Find where the given text appears and provide that cell's center as (X, Y) coordinate. 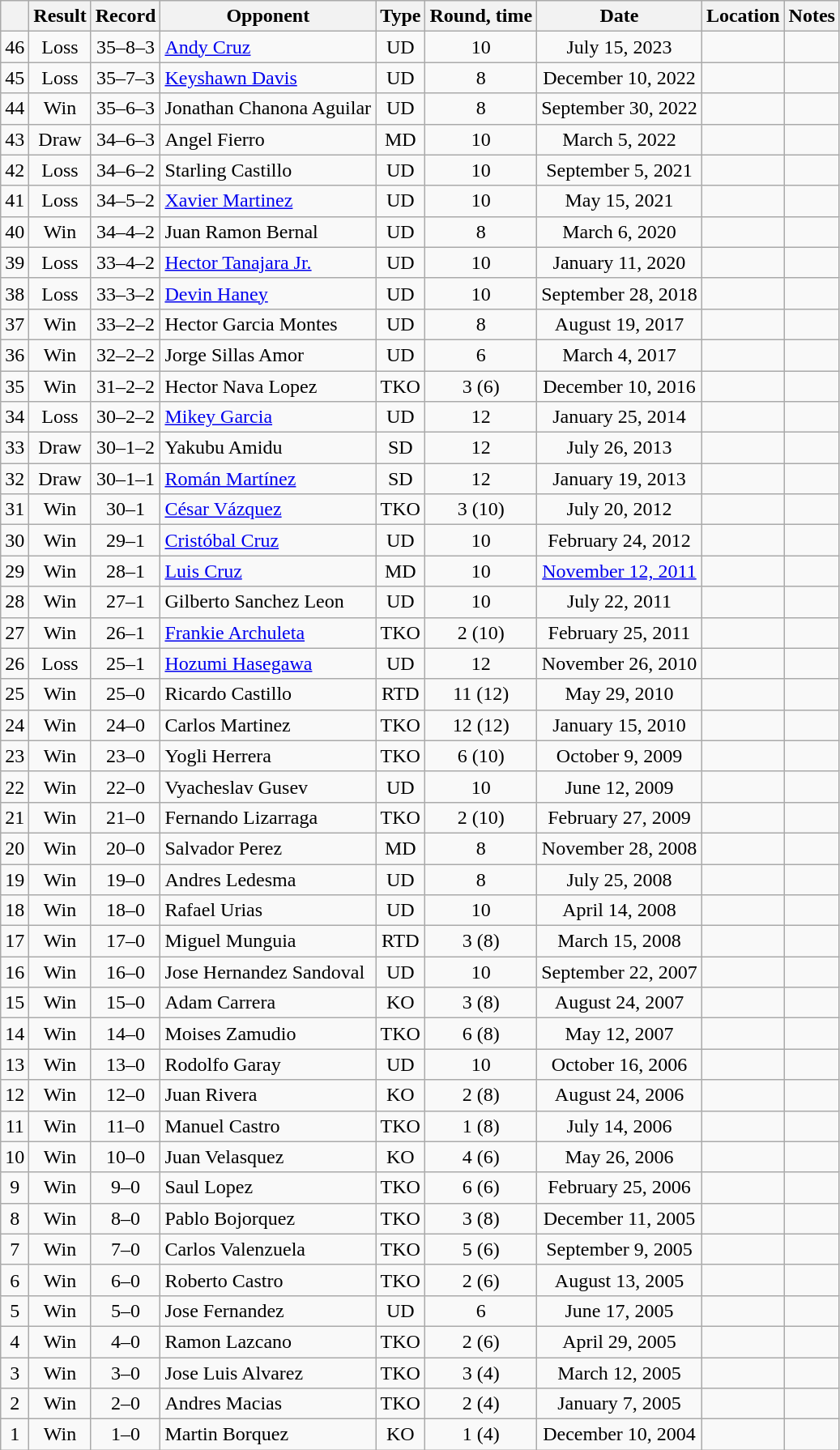
Jorge Sillas Amor (268, 355)
10–0 (126, 1157)
Type (400, 16)
29–1 (126, 540)
Hector Tanajara Jr. (268, 262)
Jose Hernandez Sandoval (268, 972)
39 (15, 262)
May 26, 2006 (620, 1157)
25–1 (126, 663)
32 (15, 479)
30–1 (126, 510)
28–1 (126, 571)
42 (15, 170)
Location (743, 16)
7 (15, 1249)
Moises Zamudio (268, 1034)
Jose Luis Alvarez (268, 1373)
21 (15, 817)
Gilberto Sanchez Leon (268, 602)
September 5, 2021 (620, 170)
6 (6) (481, 1188)
1 (8) (481, 1126)
April 29, 2005 (620, 1341)
12–0 (126, 1095)
24 (15, 725)
9–0 (126, 1188)
2 (4) (481, 1404)
Ramon Lazcano (268, 1341)
October 9, 2009 (620, 756)
11 (15, 1126)
25 (15, 694)
July 14, 2006 (620, 1126)
January 15, 2010 (620, 725)
Andy Cruz (268, 47)
29 (15, 571)
38 (15, 293)
14 (15, 1034)
40 (15, 232)
December 10, 2004 (620, 1435)
Yogli Herrera (268, 756)
44 (15, 109)
Fernando Lizarraga (268, 817)
34–4–2 (126, 232)
February 25, 2006 (620, 1188)
Roberto Castro (268, 1280)
Round, time (481, 16)
19–0 (126, 879)
September 22, 2007 (620, 972)
14–0 (126, 1034)
April 14, 2008 (620, 911)
August 24, 2006 (620, 1095)
Saul Lopez (268, 1188)
Ricardo Castillo (268, 694)
August 24, 2007 (620, 1003)
17–0 (126, 941)
March 12, 2005 (620, 1373)
January 19, 2013 (620, 479)
34–6–3 (126, 139)
23–0 (126, 756)
5–0 (126, 1311)
33–4–2 (126, 262)
Carlos Valenzuela (268, 1249)
Devin Haney (268, 293)
30–1–1 (126, 479)
22 (15, 787)
January 25, 2014 (620, 417)
Hector Nava Lopez (268, 386)
Rodolfo Garay (268, 1064)
November 28, 2008 (620, 848)
33 (15, 448)
September 9, 2005 (620, 1249)
15 (15, 1003)
35–7–3 (126, 78)
34–5–2 (126, 201)
43 (15, 139)
February 27, 2009 (620, 817)
36 (15, 355)
26 (15, 663)
30–1–2 (126, 448)
28 (15, 602)
33–3–2 (126, 293)
Keyshawn Davis (268, 78)
1 (15, 1435)
December 10, 2016 (620, 386)
February 24, 2012 (620, 540)
Luis Cruz (268, 571)
16 (15, 972)
Hozumi Hasegawa (268, 663)
19 (15, 879)
Martin Borquez (268, 1435)
Notes (812, 16)
5 (15, 1311)
2 (15, 1404)
Andres Macias (268, 1404)
July 15, 2023 (620, 47)
March 6, 2020 (620, 232)
May 29, 2010 (620, 694)
February 25, 2011 (620, 633)
May 15, 2021 (620, 201)
18–0 (126, 911)
35–6–3 (126, 109)
3–0 (126, 1373)
July 20, 2012 (620, 510)
5 (6) (481, 1249)
August 19, 2017 (620, 324)
15–0 (126, 1003)
1 (4) (481, 1435)
March 4, 2017 (620, 355)
Jonathan Chanona Aguilar (268, 109)
12 (12) (481, 725)
46 (15, 47)
6–0 (126, 1280)
July 26, 2013 (620, 448)
January 7, 2005 (620, 1404)
16–0 (126, 972)
23 (15, 756)
13–0 (126, 1064)
Xavier Martinez (268, 201)
Andres Ledesma (268, 879)
October 16, 2006 (620, 1064)
3 (10) (481, 510)
37 (15, 324)
22–0 (126, 787)
3 (4) (481, 1373)
4–0 (126, 1341)
20 (15, 848)
Opponent (268, 16)
4 (6) (481, 1157)
17 (15, 941)
Cristóbal Cruz (268, 540)
Vyacheslav Gusev (268, 787)
Rafael Urias (268, 911)
45 (15, 78)
May 12, 2007 (620, 1034)
August 13, 2005 (620, 1280)
November 12, 2011 (620, 571)
Date (620, 16)
2 (8) (481, 1095)
31–2–2 (126, 386)
Salvador Perez (268, 848)
8–0 (126, 1218)
Pablo Bojorquez (268, 1218)
September 28, 2018 (620, 293)
Carlos Martinez (268, 725)
Jose Fernandez (268, 1311)
July 25, 2008 (620, 879)
December 11, 2005 (620, 1218)
January 11, 2020 (620, 262)
26–1 (126, 633)
24–0 (126, 725)
1–0 (126, 1435)
Manuel Castro (268, 1126)
Starling Castillo (268, 170)
Record (126, 16)
6 (10) (481, 756)
3 (6) (481, 386)
11 (12) (481, 694)
4 (15, 1341)
Adam Carrera (268, 1003)
Juan Rivera (268, 1095)
11–0 (126, 1126)
31 (15, 510)
July 22, 2011 (620, 602)
March 15, 2008 (620, 941)
27–1 (126, 602)
Hector Garcia Montes (268, 324)
December 10, 2022 (620, 78)
March 5, 2022 (620, 139)
6 (8) (481, 1034)
June 17, 2005 (620, 1311)
34 (15, 417)
13 (15, 1064)
November 26, 2010 (620, 663)
Juan Ramon Bernal (268, 232)
September 30, 2022 (620, 109)
34–6–2 (126, 170)
33–2–2 (126, 324)
30 (15, 540)
21–0 (126, 817)
Mikey Garcia (268, 417)
9 (15, 1188)
41 (15, 201)
25–0 (126, 694)
7–0 (126, 1249)
Román Martínez (268, 479)
June 12, 2009 (620, 787)
César Vázquez (268, 510)
32–2–2 (126, 355)
18 (15, 911)
35 (15, 386)
Miguel Munguia (268, 941)
2–0 (126, 1404)
3 (15, 1373)
Juan Velasquez (268, 1157)
Angel Fierro (268, 139)
Result (60, 16)
20–0 (126, 848)
27 (15, 633)
30–2–2 (126, 417)
Frankie Archuleta (268, 633)
Yakubu Amidu (268, 448)
35–8–3 (126, 47)
